Return the (X, Y) coordinate for the center point of the cell that contains the specified text.  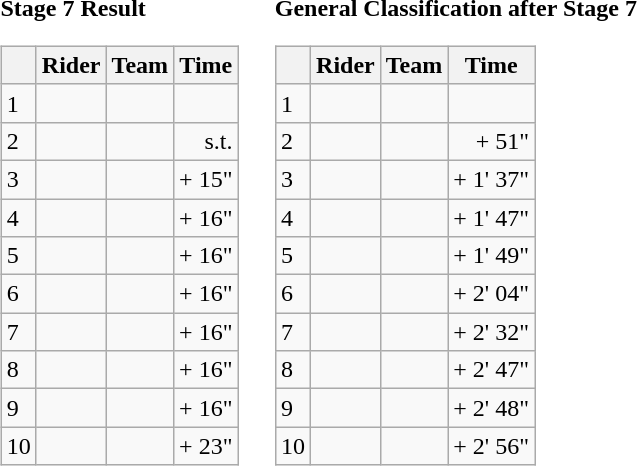
+ 23" (206, 446)
+ 1' 47" (492, 217)
+ 15" (206, 179)
+ 2' 48" (492, 408)
+ 2' 56" (492, 446)
s.t. (206, 141)
+ 2' 32" (492, 332)
+ 1' 49" (492, 256)
+ 2' 47" (492, 370)
+ 51" (492, 141)
+ 1' 37" (492, 179)
+ 2' 04" (492, 294)
